Return the [X, Y] coordinate for the center point of the cell that contains the specified text.  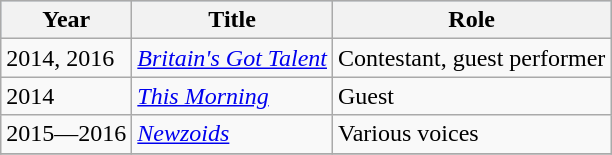
2014, 2016 [66, 58]
Guest [471, 96]
2015—2016 [66, 134]
Title [232, 20]
Contestant, guest performer [471, 58]
Role [471, 20]
2014 [66, 96]
Newzoids [232, 134]
This Morning [232, 96]
Britain's Got Talent [232, 58]
Various voices [471, 134]
Year [66, 20]
